Capture the cell that displays the provided text and extract its (x, y) central coordinate. 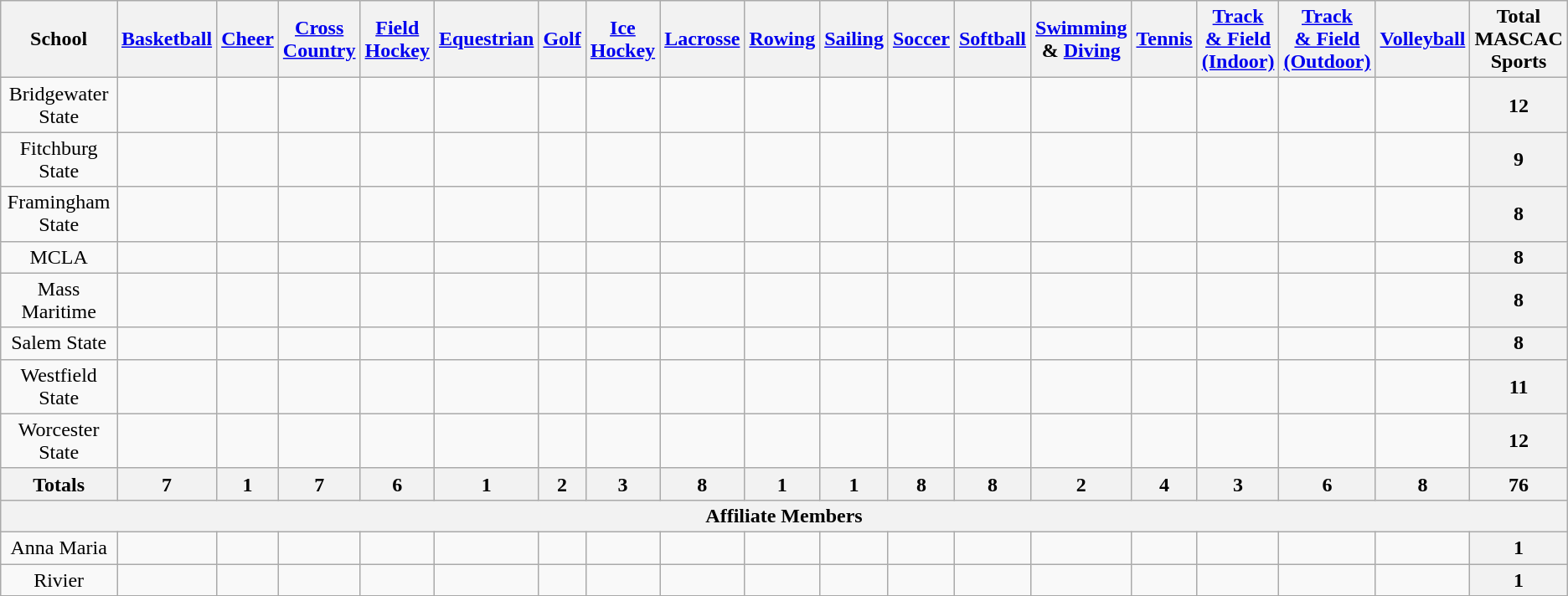
Volleyball (1422, 39)
Cheer (248, 39)
Worcester State (59, 440)
11 (1519, 387)
9 (1519, 159)
Affiliate Members (784, 516)
Track& Field(Outdoor) (1327, 39)
School (59, 39)
Salem State (59, 343)
Westfield State (59, 387)
Equestrian (486, 39)
76 (1519, 484)
4 (1164, 484)
CrossCountry (319, 39)
MCLA (59, 257)
Rivier (59, 580)
Golf (562, 39)
Basketball (168, 39)
Rowing (782, 39)
Framingham State (59, 214)
Anna Maria (59, 547)
TotalMASCACSports (1519, 39)
Track& Field(Indoor) (1238, 39)
Softball (992, 39)
Mass Maritime (59, 300)
Swimming& Diving (1081, 39)
Totals (59, 484)
Tennis (1164, 39)
FieldHockey (397, 39)
Lacrosse (702, 39)
IceHockey (622, 39)
Bridgewater State (59, 105)
Fitchburg State (59, 159)
Soccer (921, 39)
Sailing (854, 39)
